Capture the cell that displays the provided text and extract its (X, Y) central coordinate. 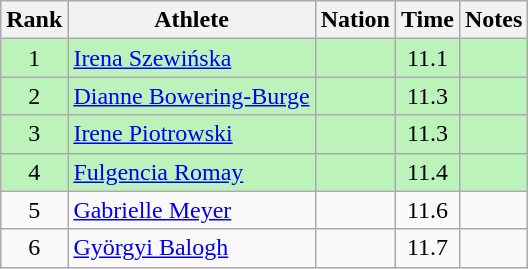
Athlete (192, 20)
1 (34, 58)
Fulgencia Romay (192, 172)
Rank (34, 20)
5 (34, 210)
3 (34, 134)
11.7 (428, 248)
Dianne Bowering-Burge (192, 96)
11.6 (428, 210)
Györgyi Balogh (192, 248)
6 (34, 248)
Irena Szewińska (192, 58)
2 (34, 96)
11.1 (428, 58)
Notes (493, 20)
4 (34, 172)
Gabrielle Meyer (192, 210)
11.4 (428, 172)
Time (428, 20)
Nation (355, 20)
Irene Piotrowski (192, 134)
